Determine the (x, y) coordinate at the center of the cell enclosing the given text.  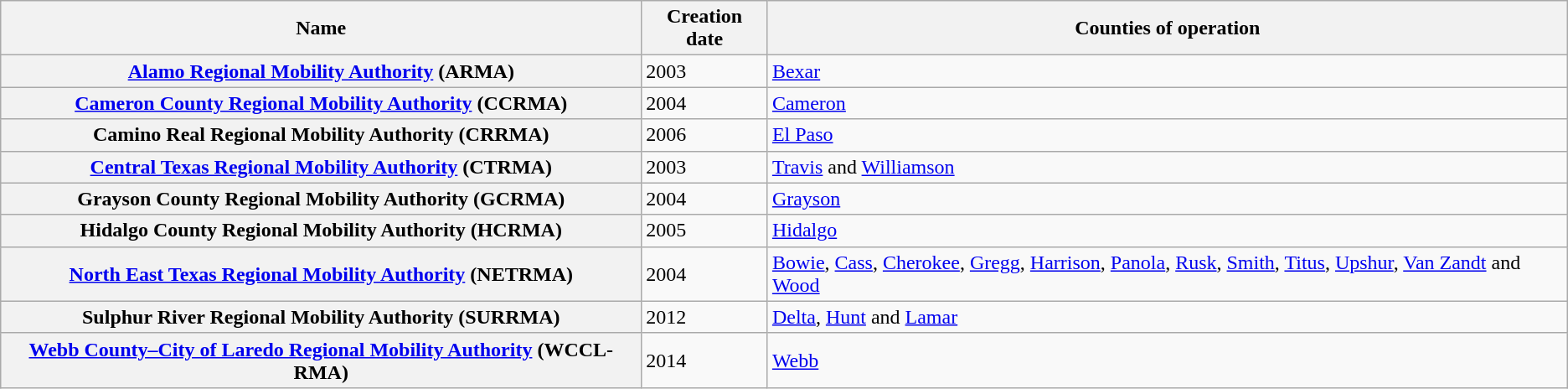
Grayson (1168, 199)
Webb County–City of Laredo Regional Mobility Authority (WCCL-RMA) (322, 360)
El Paso (1168, 135)
Grayson County Regional Mobility Authority (GCRMA) (322, 199)
Alamo Regional Mobility Authority (ARMA) (322, 71)
Camino Real Regional Mobility Authority (CRRMA) (322, 135)
Central Texas Regional Mobility Authority (CTRMA) (322, 167)
Counties of operation (1168, 29)
Cameron (1168, 103)
Bexar (1168, 71)
Hidalgo County Regional Mobility Authority (HCRMA) (322, 231)
Webb (1168, 360)
Hidalgo (1168, 231)
Sulphur River Regional Mobility Authority (SURRMA) (322, 317)
Bowie, Cass, Cherokee, Gregg, Harrison, Panola, Rusk, Smith, Titus, Upshur, Van Zandt and Wood (1168, 273)
North East Texas Regional Mobility Authority (NETRMA) (322, 273)
2014 (705, 360)
Travis and Williamson (1168, 167)
2012 (705, 317)
Cameron County Regional Mobility Authority (CCRMA) (322, 103)
2006 (705, 135)
Creation date (705, 29)
2005 (705, 231)
Delta, Hunt and Lamar (1168, 317)
Name (322, 29)
